Scan for the cell matching the given text and deliver its [x, y] coordinate at center. 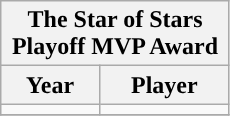
The Star of Stars Playoff MVP Award [116, 34]
Player [164, 85]
Year [50, 85]
